Scan for the cell matching the given text and deliver its (X, Y) coordinate at center. 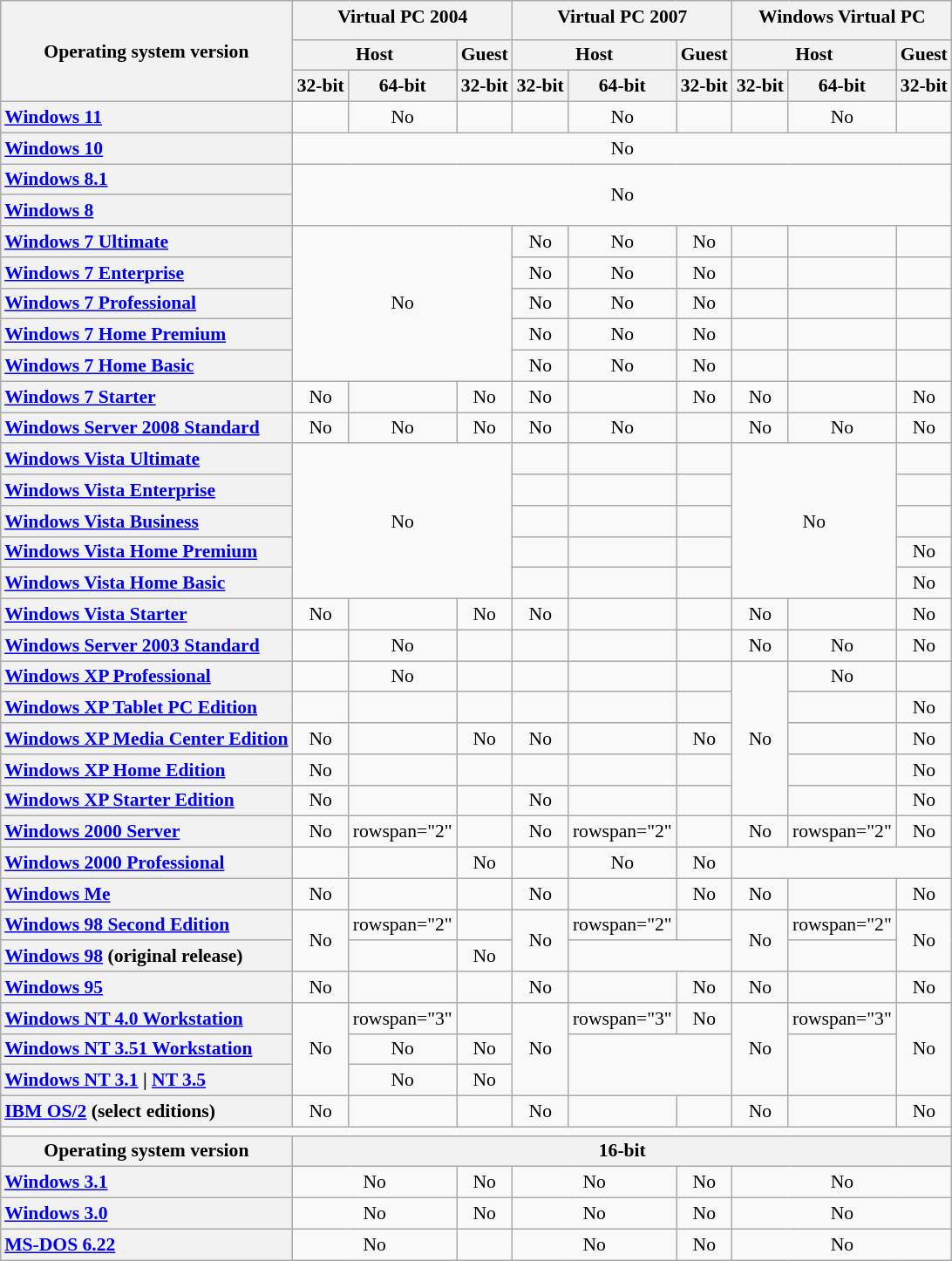
Windows 10 (146, 148)
Windows 11 (146, 118)
Windows XP Media Center Edition (146, 739)
Windows XP Tablet PC Edition (146, 708)
Windows 7 Starter (146, 397)
MS-DOS 6.22 (146, 1244)
16-bit (622, 1151)
Windows Vista Starter (146, 615)
IBM OS/2 (select editions) (146, 1112)
Windows NT 3.1 | NT 3.5 (146, 1080)
Virtual PC 2007 (622, 20)
Virtual PC 2004 (403, 20)
Windows 8.1 (146, 180)
Windows Virtual PC (842, 20)
Windows Server 2008 Standard (146, 428)
Windows XP Home Edition (146, 770)
Windows Vista Home Basic (146, 583)
Windows Me (146, 894)
Windows 95 (146, 987)
Windows Vista Home Premium (146, 552)
Windows 7 Ultimate (146, 242)
Windows NT 3.51 Workstation (146, 1049)
Windows Server 2003 Standard (146, 645)
Windows 7 Home Premium (146, 335)
Windows 7 Home Basic (146, 366)
Windows 7 Enterprise (146, 273)
Windows XP Starter Edition (146, 801)
Windows 2000 Server (146, 832)
Windows 7 Professional (146, 303)
Windows NT 4.0 Workstation (146, 1019)
Windows 98 Second Edition (146, 925)
Windows 2000 Professional (146, 863)
Windows 3.1 (146, 1183)
Windows Vista Ultimate (146, 460)
Windows Vista Business (146, 521)
Windows 3.0 (146, 1214)
Windows Vista Enterprise (146, 490)
Windows 98 (original release) (146, 957)
Windows XP Professional (146, 677)
Windows 8 (146, 211)
